Identify which cell holds the provided text, then report its [X, Y] central coordinate. 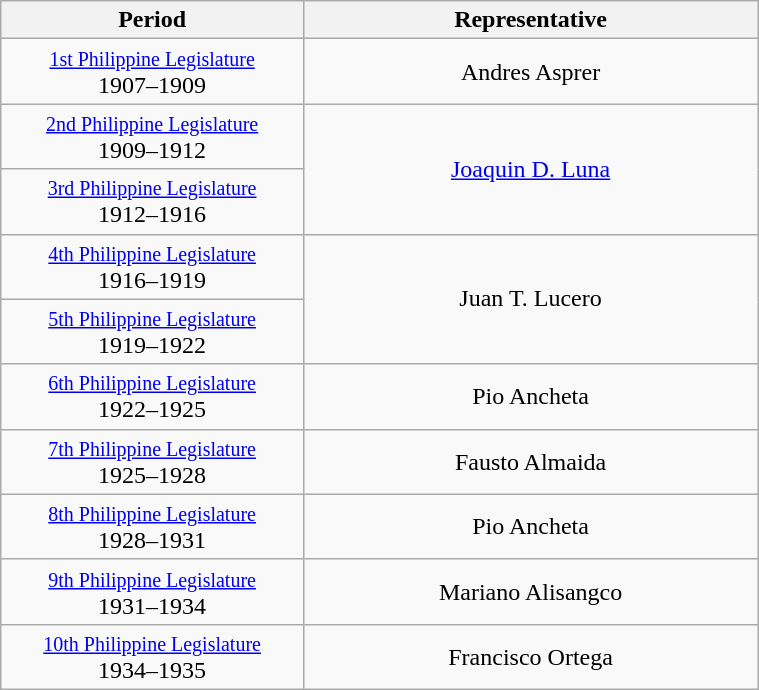
Mariano Alisangco [530, 592]
Francisco Ortega [530, 656]
3rd Philippine Legislature1912–1916 [152, 202]
Joaquin D. Luna [530, 169]
Representative [530, 20]
2nd Philippine Legislature1909–1912 [152, 136]
Andres Asprer [530, 72]
8th Philippine Legislature1928–1931 [152, 526]
7th Philippine Legislature1925–1928 [152, 462]
6th Philippine Legislature1922–1925 [152, 396]
1st Philippine Legislature1907–1909 [152, 72]
5th Philippine Legislature1919–1922 [152, 332]
4th Philippine Legislature1916–1919 [152, 266]
10th Philippine Legislature1934–1935 [152, 656]
9th Philippine Legislature1931–1934 [152, 592]
Fausto Almaida [530, 462]
Period [152, 20]
Juan T. Lucero [530, 299]
